Scan for the cell matching the given text and deliver its (x, y) coordinate at center. 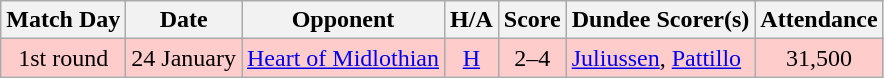
Juliussen, Pattillo (660, 58)
24 January (184, 58)
Match Day (64, 20)
1st round (64, 58)
Heart of Midlothian (344, 58)
H (472, 58)
Dundee Scorer(s) (660, 20)
Date (184, 20)
Opponent (344, 20)
31,500 (819, 58)
2–4 (532, 58)
Score (532, 20)
H/A (472, 20)
Attendance (819, 20)
